Return the (X, Y) coordinate for the center point of the cell that contains the specified text.  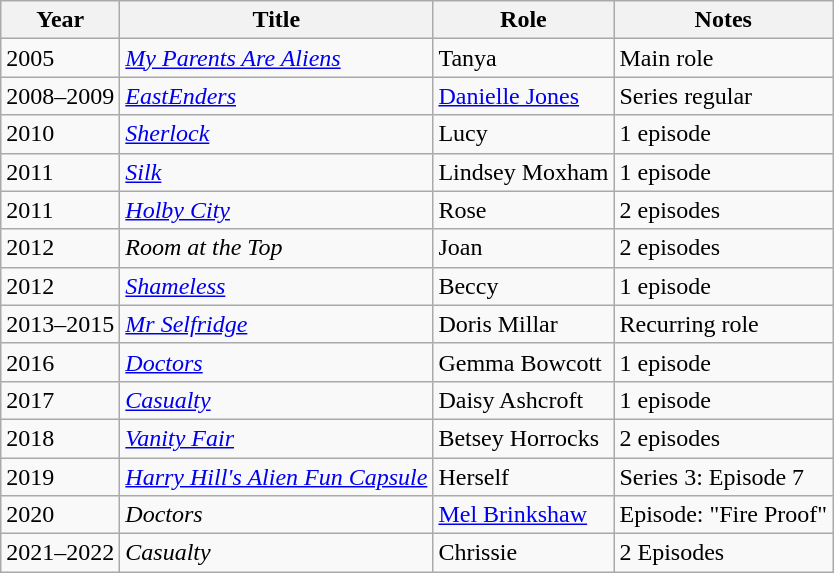
Year (60, 20)
2017 (60, 400)
Harry Hill's Alien Fun Capsule (276, 477)
Episode: "Fire Proof" (724, 515)
Lucy (524, 134)
Holby City (276, 210)
2 Episodes (724, 553)
Lindsey Moxham (524, 172)
Recurring role (724, 324)
Betsey Horrocks (524, 438)
Mel Brinkshaw (524, 515)
Room at the Top (276, 248)
Daisy Ashcroft (524, 400)
2019 (60, 477)
2021–2022 (60, 553)
Title (276, 20)
Chrissie (524, 553)
Joan (524, 248)
Beccy (524, 286)
2005 (60, 58)
2020 (60, 515)
Silk (276, 172)
Shameless (276, 286)
Sherlock (276, 134)
2013–2015 (60, 324)
Notes (724, 20)
EastEnders (276, 96)
Vanity Fair (276, 438)
Main role (724, 58)
2008–2009 (60, 96)
Gemma Bowcott (524, 362)
Danielle Jones (524, 96)
Role (524, 20)
2010 (60, 134)
2018 (60, 438)
Herself (524, 477)
Tanya (524, 58)
Mr Selfridge (276, 324)
Series regular (724, 96)
Rose (524, 210)
My Parents Are Aliens (276, 58)
2016 (60, 362)
Series 3: Episode 7 (724, 477)
Doris Millar (524, 324)
